Capture the cell that displays the provided text and extract its (X, Y) central coordinate. 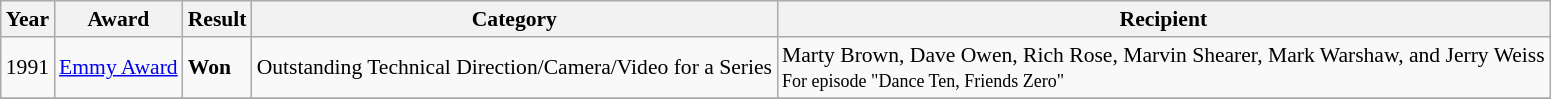
Emmy Award (118, 68)
1991 (28, 68)
Year (28, 19)
Result (218, 19)
Outstanding Technical Direction/Camera/Video for a Series (514, 68)
Recipient (1164, 19)
Category (514, 19)
Won (218, 68)
Award (118, 19)
Marty Brown, Dave Owen, Rich Rose, Marvin Shearer, Mark Warshaw, and Jerry WeissFor episode "Dance Ten, Friends Zero" (1164, 68)
